For the text-containing cell, return its midpoint in [x, y] coordinate format. 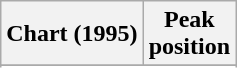
Chart (1995) [72, 34]
Peakposition [189, 34]
